For the text-containing cell, return its midpoint in (x, y) coordinate format. 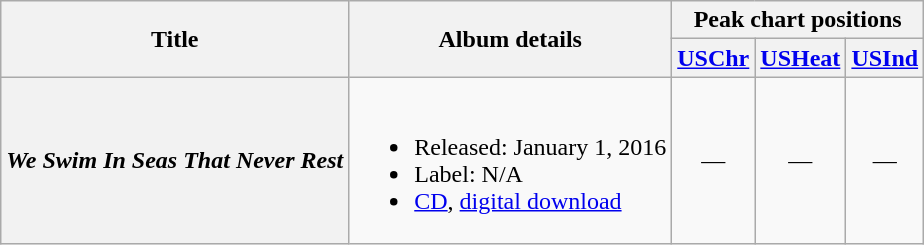
Title (175, 39)
Album details (510, 39)
We Swim In Seas That Never Rest (175, 160)
USHeat (800, 58)
Released: January 1, 2016Label: N/ACD, digital download (510, 160)
USInd (885, 58)
Peak chart positions (798, 20)
USChr (714, 58)
